For the text-containing cell, return its midpoint in [X, Y] coordinate format. 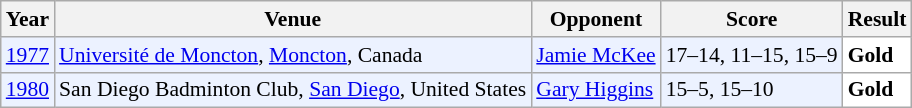
17–14, 11–15, 15–9 [752, 55]
1980 [28, 90]
15–5, 15–10 [752, 90]
Jamie McKee [596, 55]
Result [878, 19]
1977 [28, 55]
Opponent [596, 19]
Gary Higgins [596, 90]
Score [752, 19]
Year [28, 19]
Université de Moncton, Moncton, Canada [292, 55]
San Diego Badminton Club, San Diego, United States [292, 90]
Venue [292, 19]
